Capture the cell that displays the provided text and extract its (X, Y) central coordinate. 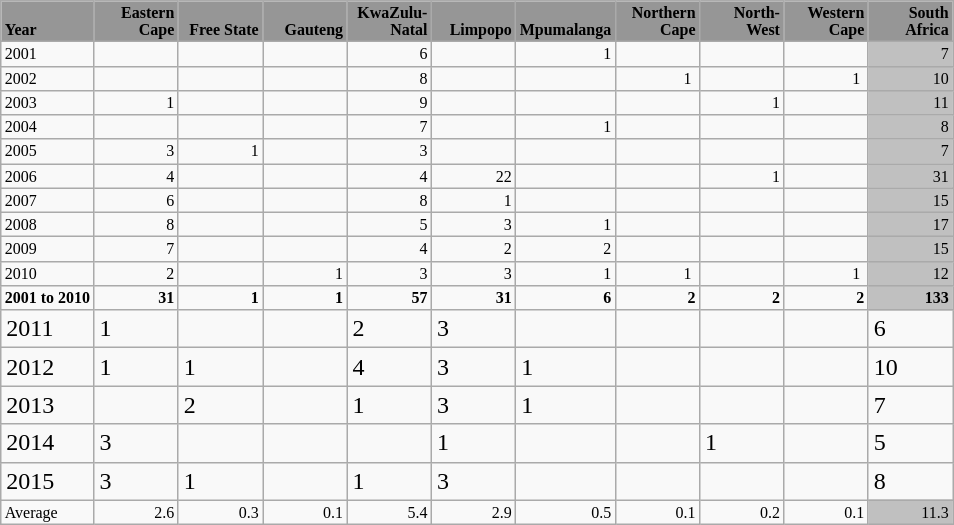
2006 (48, 176)
KwaZulu-Natal (389, 22)
2005 (48, 151)
2010 (48, 273)
2015 (48, 481)
Free State (220, 22)
2004 (48, 127)
2011 (48, 329)
11 (910, 102)
22 (473, 176)
Western Cape (826, 22)
0.3 (220, 512)
11.3 (910, 512)
Mpumalanga (566, 22)
2007 (48, 200)
2008 (48, 224)
17 (910, 224)
Eastern Cape (136, 22)
2001 to 2010 (48, 297)
2.6 (136, 512)
2013 (48, 405)
0.5 (566, 512)
South Africa (910, 22)
Limpopo (473, 22)
57 (389, 297)
5.4 (389, 512)
2014 (48, 443)
2001 (48, 54)
Gauteng (305, 22)
12 (910, 273)
North-West (742, 22)
133 (910, 297)
2003 (48, 102)
Year (48, 22)
2.9 (473, 512)
0.2 (742, 512)
9 (389, 102)
2012 (48, 367)
2002 (48, 78)
Average (48, 512)
2009 (48, 249)
Northern Cape (657, 22)
